Output the [X, Y] coordinate of the center of the cell containing the given text.  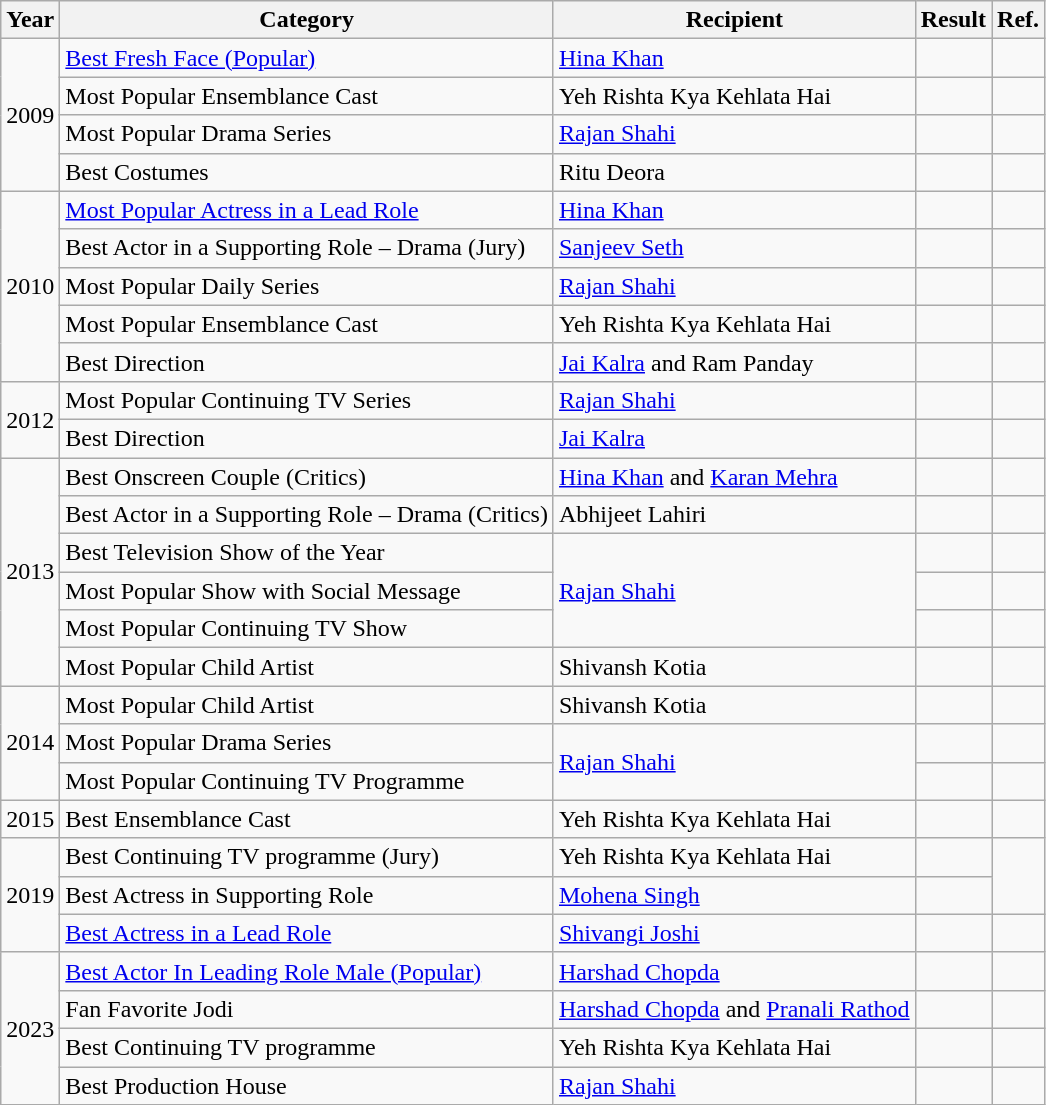
Best Television Show of the Year [307, 553]
2012 [30, 419]
Best Actor in a Supporting Role – Drama (Jury) [307, 248]
Recipient [734, 20]
2023 [30, 1028]
2019 [30, 895]
Result [953, 20]
Harshad Chopda and Pranali Rathod [734, 1009]
Best Actress in a Lead Role [307, 933]
Mohena Singh [734, 895]
2010 [30, 286]
Best Onscreen Couple (Critics) [307, 477]
Jai Kalra and Ram Panday [734, 362]
Hina Khan and Karan Mehra [734, 477]
Ref. [1018, 20]
Jai Kalra [734, 438]
Fan Favorite Jodi [307, 1009]
2015 [30, 819]
Most Popular Show with Social Message [307, 591]
Most Popular Continuing TV Programme [307, 781]
Ritu Deora [734, 172]
2014 [30, 743]
Harshad Chopda [734, 971]
Category [307, 20]
Year [30, 20]
Most Popular Continuing TV Series [307, 400]
Most Popular Actress in a Lead Role [307, 210]
2009 [30, 115]
Sanjeev Seth [734, 248]
Abhijeet Lahiri [734, 515]
Best Production House [307, 1085]
Best Continuing TV programme [307, 1047]
Best Actor In Leading Role Male (Popular) [307, 971]
Best Actor in a Supporting Role – Drama (Critics) [307, 515]
Best Continuing TV programme (Jury) [307, 857]
Best Fresh Face (Popular) [307, 58]
Best Costumes [307, 172]
Shivangi Joshi [734, 933]
2013 [30, 572]
Most Popular Continuing TV Show [307, 629]
Best Actress in Supporting Role [307, 895]
Most Popular Daily Series [307, 286]
Best Ensemblance Cast [307, 819]
